Output the [x, y] coordinate of the center of the cell containing the given text.  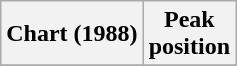
Peakposition [189, 34]
Chart (1988) [72, 34]
